Locate the cell with the specified text and output its [X, Y] center coordinate. 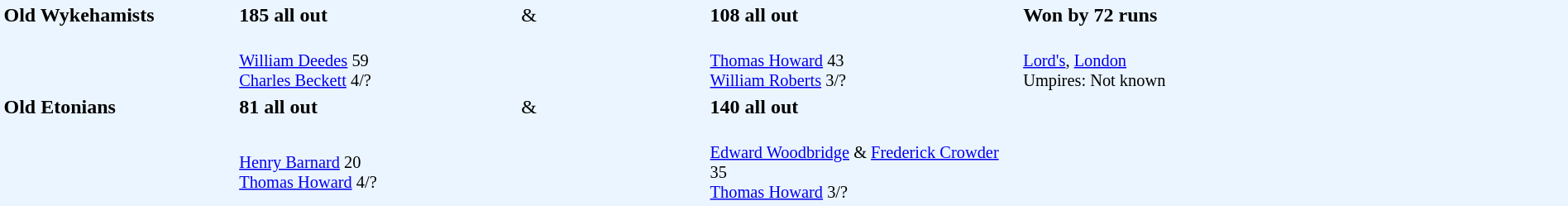
William Deedes 59 Charles Beckett 4/? [378, 61]
Lord's, London Umpires: Not known [1293, 117]
Edward Woodbridge & Frederick Crowder 35 Thomas Howard 3/? [864, 162]
81 all out [378, 107]
Henry Barnard 20 Thomas Howard 4/? [378, 162]
108 all out [864, 15]
Won by 72 runs [1293, 15]
185 all out [378, 15]
Old Wykehamists [119, 47]
Old Etonians [119, 149]
Thomas Howard 43 William Roberts 3/? [864, 61]
140 all out [864, 107]
